Pinpoint the cell where the given text exists, returning its (x, y) midpoint coordinate. 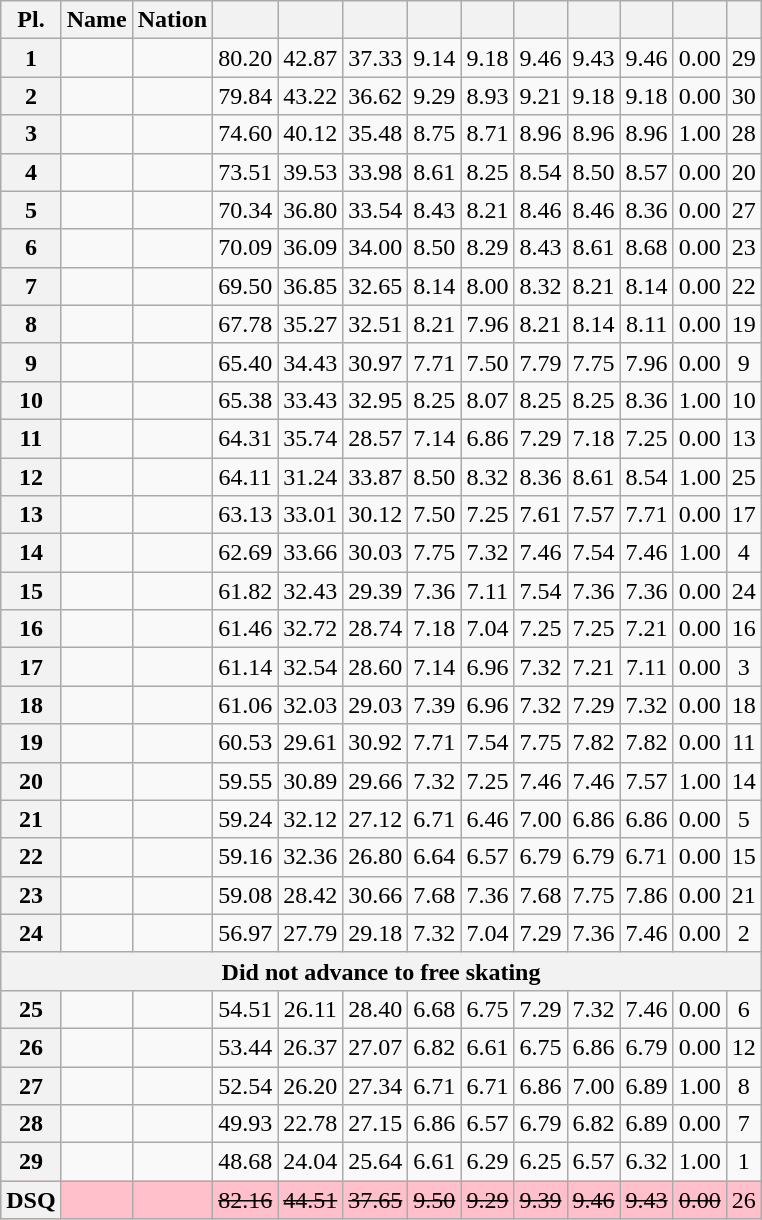
30.03 (376, 553)
25.64 (376, 1162)
67.78 (246, 324)
8.57 (646, 172)
30.92 (376, 743)
61.82 (246, 591)
61.46 (246, 629)
52.54 (246, 1085)
34.00 (376, 248)
27.07 (376, 1047)
30 (744, 96)
35.27 (310, 324)
29.03 (376, 705)
6.25 (540, 1162)
9.39 (540, 1200)
64.31 (246, 438)
Pl. (31, 20)
39.53 (310, 172)
61.06 (246, 705)
36.09 (310, 248)
33.66 (310, 553)
32.65 (376, 286)
79.84 (246, 96)
28.40 (376, 1009)
65.40 (246, 362)
42.87 (310, 58)
6.32 (646, 1162)
8.68 (646, 248)
6.64 (434, 857)
32.03 (310, 705)
28.60 (376, 667)
30.89 (310, 781)
36.62 (376, 96)
33.54 (376, 210)
6.29 (488, 1162)
32.43 (310, 591)
69.50 (246, 286)
8.07 (488, 400)
28.74 (376, 629)
32.95 (376, 400)
29.39 (376, 591)
DSQ (31, 1200)
26.20 (310, 1085)
26.80 (376, 857)
9.21 (540, 96)
8.00 (488, 286)
34.43 (310, 362)
30.12 (376, 515)
37.33 (376, 58)
49.93 (246, 1124)
32.36 (310, 857)
61.14 (246, 667)
35.74 (310, 438)
7.39 (434, 705)
9.14 (434, 58)
9.50 (434, 1200)
Nation (172, 20)
6.68 (434, 1009)
36.85 (310, 286)
27.34 (376, 1085)
31.24 (310, 477)
33.98 (376, 172)
36.80 (310, 210)
33.87 (376, 477)
Did not advance to free skating (381, 971)
8.11 (646, 324)
62.69 (246, 553)
59.16 (246, 857)
73.51 (246, 172)
43.22 (310, 96)
53.44 (246, 1047)
44.51 (310, 1200)
6.46 (488, 819)
63.13 (246, 515)
59.55 (246, 781)
27.15 (376, 1124)
70.09 (246, 248)
82.16 (246, 1200)
56.97 (246, 933)
29.66 (376, 781)
7.86 (646, 895)
30.66 (376, 895)
65.38 (246, 400)
32.54 (310, 667)
29.61 (310, 743)
8.29 (488, 248)
59.24 (246, 819)
26.37 (310, 1047)
27.12 (376, 819)
80.20 (246, 58)
29.18 (376, 933)
59.08 (246, 895)
74.60 (246, 134)
7.79 (540, 362)
60.53 (246, 743)
35.48 (376, 134)
48.68 (246, 1162)
7.61 (540, 515)
22.78 (310, 1124)
28.57 (376, 438)
27.79 (310, 933)
8.93 (488, 96)
28.42 (310, 895)
8.71 (488, 134)
Name (96, 20)
37.65 (376, 1200)
64.11 (246, 477)
8.75 (434, 134)
33.43 (310, 400)
40.12 (310, 134)
32.12 (310, 819)
26.11 (310, 1009)
30.97 (376, 362)
33.01 (310, 515)
54.51 (246, 1009)
32.51 (376, 324)
70.34 (246, 210)
32.72 (310, 629)
24.04 (310, 1162)
